Determine the (x, y) coordinate at the center of the cell enclosing the given text.  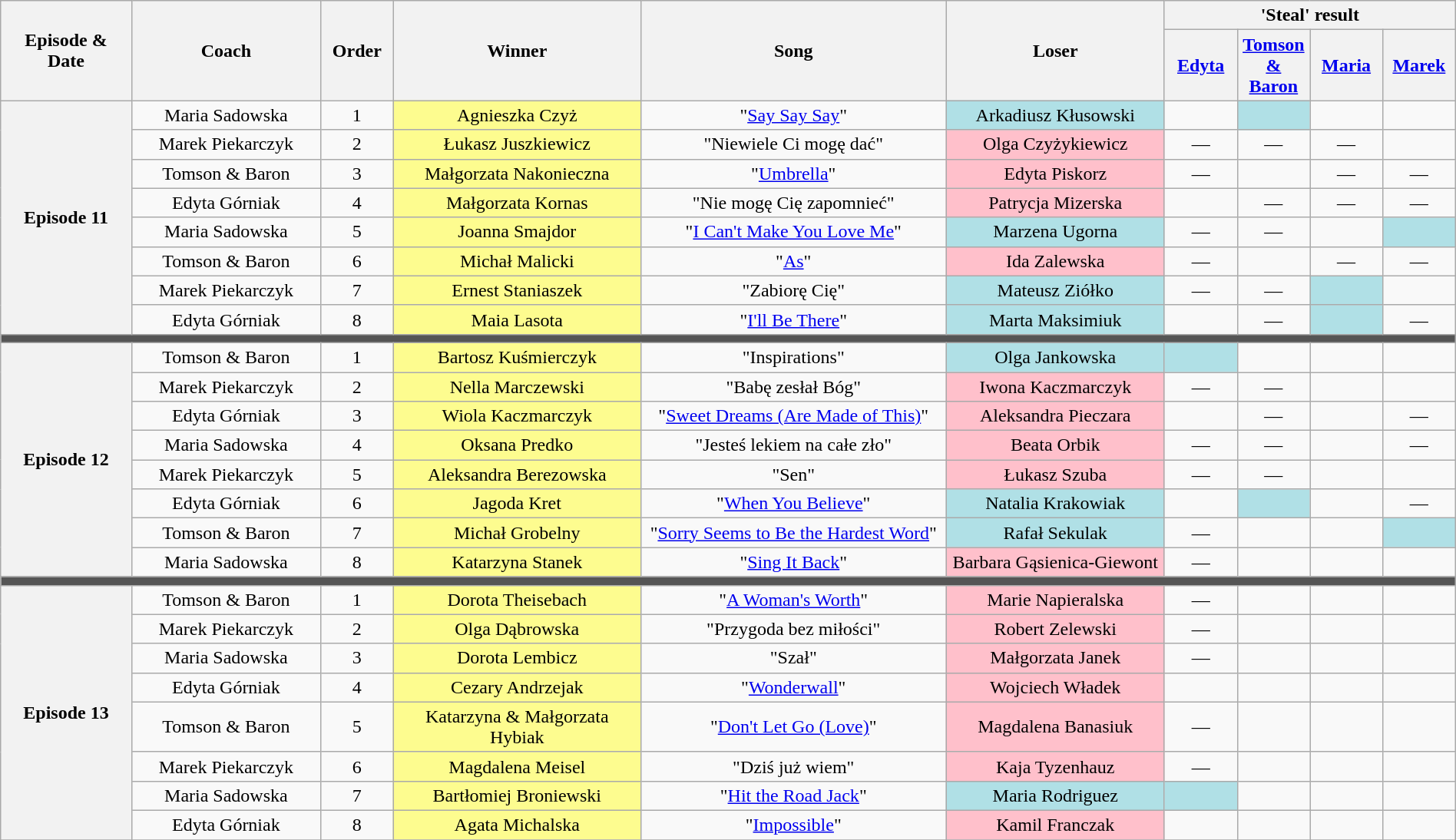
"Umbrella" (793, 174)
"Przygoda bez miłości" (793, 629)
Patrycja Mizerska (1055, 203)
"Nie mogę Cię zapomnieć" (793, 203)
Wiola Kaczmarczyk (517, 416)
"Jesteś lekiem na całe zło" (793, 445)
Beata Orbik (1055, 445)
Olga Jankowska (1055, 357)
Aleksandra Berezowska (517, 475)
Marek (1419, 65)
Arkadiusz Kłusowski (1055, 115)
Song (793, 51)
Episode 13 (66, 713)
Maria (1347, 65)
Episode 11 (66, 217)
Kaja Tyzenhauz (1055, 766)
Marzena Ugorna (1055, 232)
Ida Zalewska (1055, 261)
"A Woman's Worth" (793, 600)
Katarzyna & Małgorzata Hybiak (517, 726)
Maia Lasota (517, 319)
Joanna Smajdor (517, 232)
Łukasz Szuba (1055, 475)
"Niewiele Ci mogę dać" (793, 144)
Bartosz Kuśmierczyk (517, 357)
"Sweet Dreams (Are Made of This)" (793, 416)
Barbara Gąsienica-Giewont (1055, 562)
"Inspirations" (793, 357)
Magdalena Banasiuk (1055, 726)
Cezary Andrzejak (517, 687)
"As" (793, 261)
Natalia Krakowiak (1055, 504)
"Don't Let Go (Love)" (793, 726)
"Babę zesłał Bóg" (793, 386)
"Sorry Seems to Be the Hardest Word" (793, 533)
Episode & Date (66, 51)
Iwona Kaczmarczyk (1055, 386)
Loser (1055, 51)
Kamil Franczak (1055, 825)
Agata Michalska (517, 825)
Mateusz Ziółko (1055, 290)
Maria Rodriguez (1055, 795)
Coach (226, 51)
Michał Grobelny (517, 533)
"Hit the Road Jack" (793, 795)
Agnieszka Czyż (517, 115)
Episode 12 (66, 459)
Olga Czyżykiewicz (1055, 144)
"Szał" (793, 658)
Ernest Staniaszek (517, 290)
Dorota Theisebach (517, 600)
Aleksandra Pieczara (1055, 416)
"Zabiorę Cię" (793, 290)
Małgorzata Nakonieczna (517, 174)
"Sing It Back" (793, 562)
Małgorzata Janek (1055, 658)
Jagoda Kret (517, 504)
"Impossible" (793, 825)
"I Can't Make You Love Me" (793, 232)
Edyta (1201, 65)
Marta Maksimiuk (1055, 319)
"I'll Be There" (793, 319)
Michał Malicki (517, 261)
"Dziś już wiem" (793, 766)
Łukasz Juszkiewicz (517, 144)
Nella Marczewski (517, 386)
Dorota Lembicz (517, 658)
Edyta Piskorz (1055, 174)
Magdalena Meisel (517, 766)
Katarzyna Stanek (517, 562)
"When You Believe" (793, 504)
"Sen" (793, 475)
Bartłomiej Broniewski (517, 795)
"Say Say Say" (793, 115)
Wojciech Władek (1055, 687)
Winner (517, 51)
Małgorzata Kornas (517, 203)
Robert Zelewski (1055, 629)
Oksana Predko (517, 445)
Rafał Sekulak (1055, 533)
Marie Napieralska (1055, 600)
Olga Dąbrowska (517, 629)
Order (358, 51)
"Wonderwall" (793, 687)
'Steal' result (1310, 15)
